Output the (x, y) coordinate of the center of the cell containing the given text.  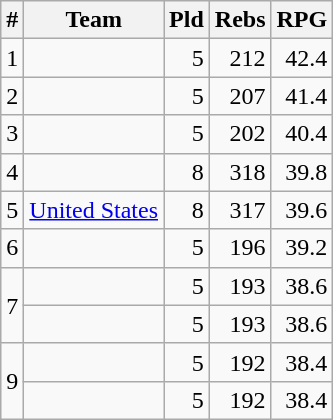
9 (12, 381)
7 (12, 305)
Pld (187, 20)
1 (12, 58)
318 (240, 172)
3 (12, 134)
Team (94, 20)
202 (240, 134)
4 (12, 172)
# (12, 20)
39.2 (302, 248)
207 (240, 96)
40.4 (302, 134)
196 (240, 248)
42.4 (302, 58)
United States (94, 210)
39.6 (302, 210)
41.4 (302, 96)
317 (240, 210)
39.8 (302, 172)
212 (240, 58)
6 (12, 248)
2 (12, 96)
Rebs (240, 20)
RPG (302, 20)
